Capture the cell that displays the provided text and extract its (x, y) central coordinate. 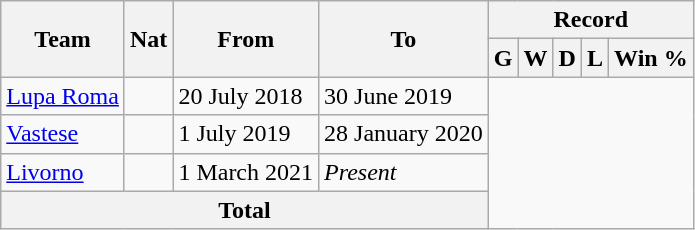
To (404, 39)
L (594, 58)
Nat (148, 39)
1 July 2019 (246, 134)
1 March 2021 (246, 172)
28 January 2020 (404, 134)
20 July 2018 (246, 96)
Record (590, 20)
Lupa Roma (63, 96)
Team (63, 39)
Present (404, 172)
Win % (652, 58)
D (567, 58)
Vastese (63, 134)
Total (245, 210)
Livorno (63, 172)
From (246, 39)
W (536, 58)
30 June 2019 (404, 96)
G (503, 58)
